For the text-containing cell, return its midpoint in [X, Y] coordinate format. 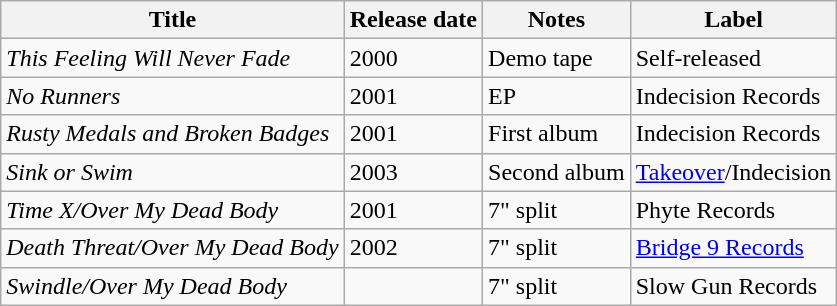
Phyte Records [734, 210]
Death Threat/Over My Dead Body [172, 248]
Time X/Over My Dead Body [172, 210]
No Runners [172, 96]
Slow Gun Records [734, 286]
2000 [413, 58]
Sink or Swim [172, 172]
2003 [413, 172]
Rusty Medals and Broken Badges [172, 134]
Takeover/Indecision [734, 172]
Second album [557, 172]
Title [172, 20]
First album [557, 134]
Notes [557, 20]
Demo tape [557, 58]
This Feeling Will Never Fade [172, 58]
Bridge 9 Records [734, 248]
Release date [413, 20]
2002 [413, 248]
Swindle/Over My Dead Body [172, 286]
Label [734, 20]
Self-released [734, 58]
EP [557, 96]
